Capture the cell that displays the provided text and extract its [X, Y] central coordinate. 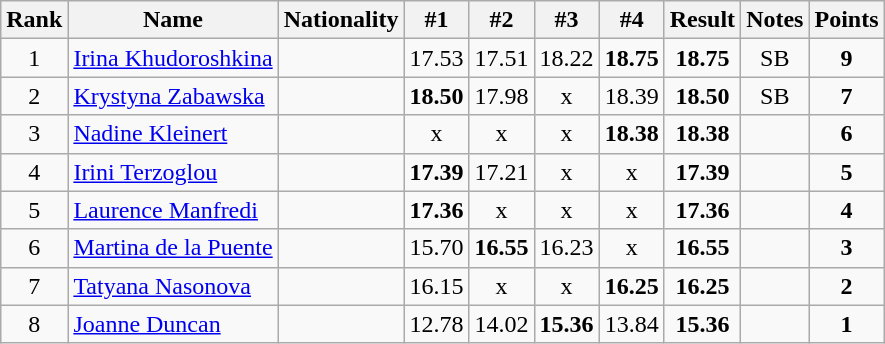
Tatyana Nasonova [173, 286]
Joanne Duncan [173, 324]
#2 [502, 20]
Krystyna Zabawska [173, 96]
Result [702, 20]
17.21 [502, 172]
17.53 [436, 58]
#3 [566, 20]
Points [846, 20]
9 [846, 58]
Name [173, 20]
14.02 [502, 324]
Martina de la Puente [173, 248]
Irini Terzoglou [173, 172]
12.78 [436, 324]
17.51 [502, 58]
18.39 [632, 96]
8 [34, 324]
#4 [632, 20]
Irina Khudoroshkina [173, 58]
Nadine Kleinert [173, 134]
18.22 [566, 58]
13.84 [632, 324]
Laurence Manfredi [173, 210]
#1 [436, 20]
Nationality [341, 20]
15.70 [436, 248]
16.23 [566, 248]
Rank [34, 20]
17.98 [502, 96]
Notes [775, 20]
16.15 [436, 286]
